Determine the [X, Y] coordinate at the center of the cell enclosing the given text.  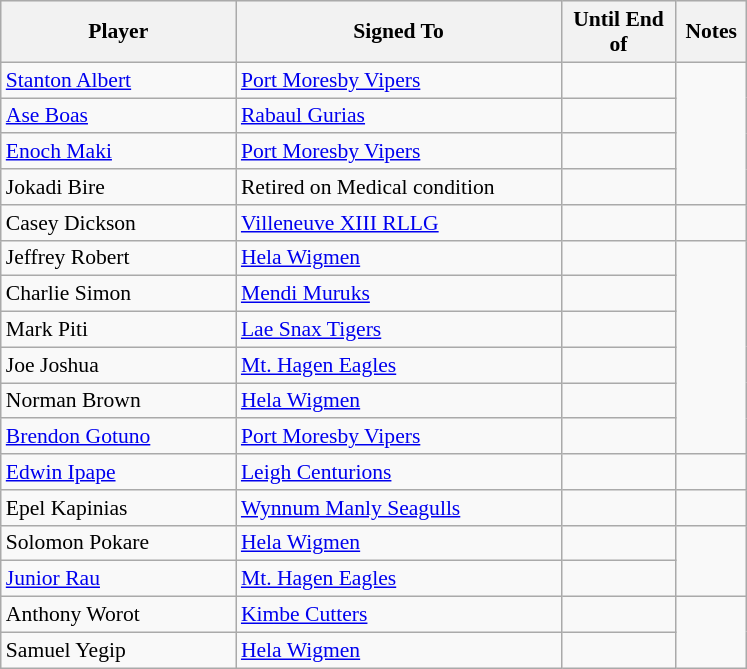
Leigh Centurions [398, 472]
Player [118, 32]
Ase Boas [118, 116]
Samuel Yegip [118, 650]
Until End of [618, 32]
Jeffrey Robert [118, 258]
Lae Snax Tigers [398, 330]
Retired on Medical condition [398, 187]
Anthony Worot [118, 615]
Villeneuve XIII RLLG [398, 223]
Solomon Pokare [118, 543]
Edwin Ipape [118, 472]
Signed To [398, 32]
Brendon Gotuno [118, 437]
Joe Joshua [118, 365]
Mendi Muruks [398, 294]
Mark Piti [118, 330]
Enoch Maki [118, 152]
Jokadi Bire [118, 187]
Notes [711, 32]
Casey Dickson [118, 223]
Wynnum Manly Seagulls [398, 508]
Norman Brown [118, 401]
Rabaul Gurias [398, 116]
Junior Rau [118, 579]
Charlie Simon [118, 294]
Kimbe Cutters [398, 615]
Stanton Albert [118, 80]
Epel Kapinias [118, 508]
